Find where the given text appears and provide that cell's center as [X, Y] coordinate. 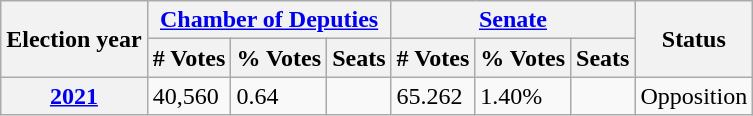
Opposition [694, 96]
2021 [74, 96]
0.64 [279, 96]
Senate [513, 20]
Status [694, 39]
Election year [74, 39]
Chamber of Deputies [269, 20]
40,560 [189, 96]
65.262 [433, 96]
1.40% [523, 96]
